Detect which cell encompasses the target text, then output its [X, Y] center coordinate. 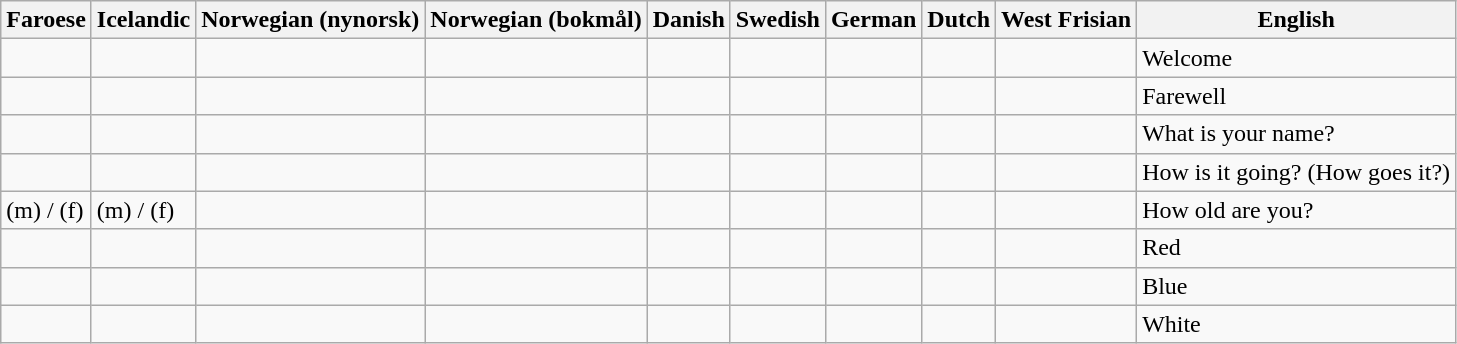
English [1296, 20]
Danish [688, 20]
Farewell [1296, 96]
German [873, 20]
Dutch [959, 20]
What is your name? [1296, 134]
Norwegian (nynorsk) [310, 20]
Icelandic [143, 20]
Red [1296, 248]
White [1296, 324]
How old are you? [1296, 210]
Swedish [778, 20]
Faroese [46, 20]
Welcome [1296, 58]
West Frisian [1066, 20]
How is it going? (How goes it?) [1296, 172]
Blue [1296, 286]
Norwegian (bokmål) [536, 20]
